For the text-containing cell, return its midpoint in (x, y) coordinate format. 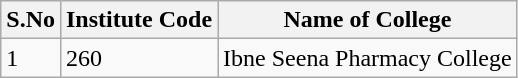
Institute Code (138, 20)
Name of College (368, 20)
260 (138, 58)
1 (31, 58)
S.No (31, 20)
Ibne Seena Pharmacy College (368, 58)
